Return the (X, Y) coordinate for the center point of the cell that contains the specified text.  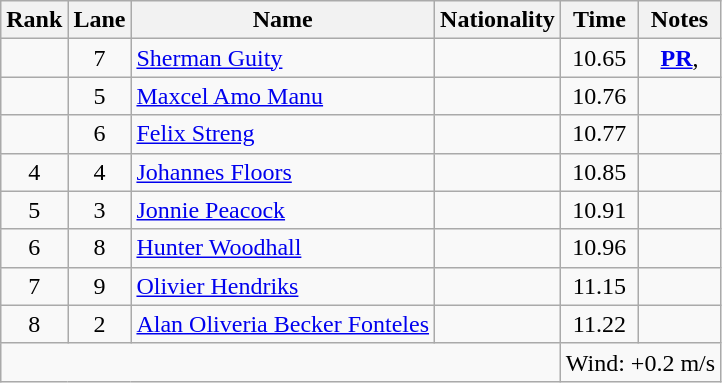
Rank (34, 20)
Notes (679, 20)
Wind: +0.2 m/s (640, 362)
10.65 (599, 58)
11.15 (599, 286)
10.96 (599, 248)
PR, (679, 58)
2 (100, 324)
Johannes Floors (283, 172)
10.91 (599, 210)
Hunter Woodhall (283, 248)
Maxcel Amo Manu (283, 96)
10.76 (599, 96)
Lane (100, 20)
Time (599, 20)
Sherman Guity (283, 58)
Name (283, 20)
10.85 (599, 172)
Jonnie Peacock (283, 210)
11.22 (599, 324)
Nationality (498, 20)
Alan Oliveria Becker Fonteles (283, 324)
Felix Streng (283, 134)
3 (100, 210)
10.77 (599, 134)
Olivier Hendriks (283, 286)
9 (100, 286)
